Locate the cell with the specified text and output its [X, Y] center coordinate. 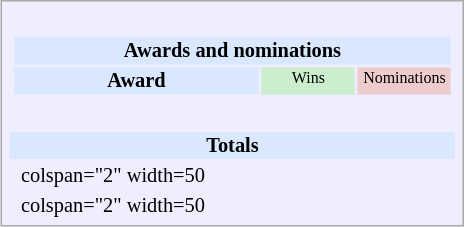
Award [136, 80]
Totals [233, 146]
Awards and nominations Award Wins Nominations [233, 69]
Awards and nominations [232, 50]
Wins [308, 80]
Nominations [404, 80]
